Extract the [x, y] coordinate from the center of the cell holding the provided text.  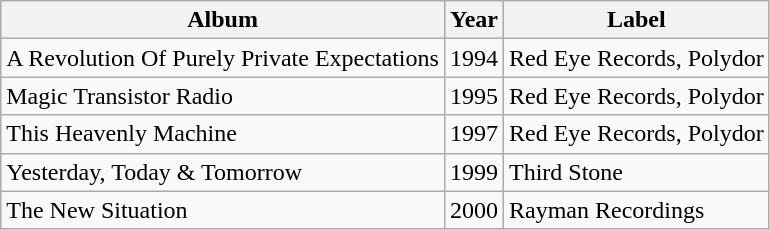
1999 [474, 172]
This Heavenly Machine [223, 134]
1997 [474, 134]
Album [223, 20]
A Revolution Of Purely Private Expectations [223, 58]
2000 [474, 210]
1994 [474, 58]
Yesterday, Today & Tomorrow [223, 172]
Magic Transistor Radio [223, 96]
Third Stone [636, 172]
Year [474, 20]
Label [636, 20]
Rayman Recordings [636, 210]
1995 [474, 96]
The New Situation [223, 210]
